From the cell containing the given text, extract its center point as (X, Y) coordinate. 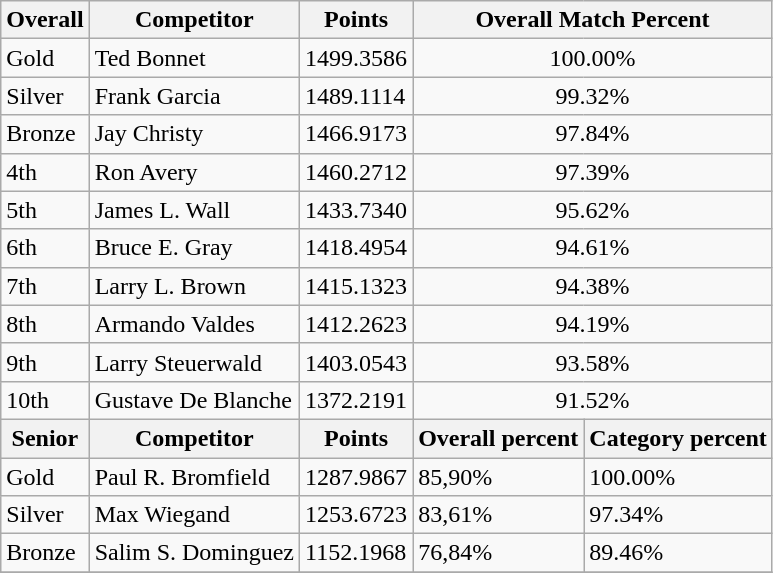
5th (45, 210)
93.58% (593, 362)
1253.6723 (356, 515)
Salim S. Dominguez (194, 553)
1412.2623 (356, 324)
6th (45, 248)
Paul R. Bromfield (194, 477)
94.38% (593, 286)
1403.0543 (356, 362)
97.84% (593, 134)
1433.7340 (356, 210)
94.19% (593, 324)
97.34% (678, 515)
10th (45, 400)
99.32% (593, 96)
Larry Steuerwald (194, 362)
Jay Christy (194, 134)
8th (45, 324)
4th (45, 172)
7th (45, 286)
Category percent (678, 438)
9th (45, 362)
Armando Valdes (194, 324)
1499.3586 (356, 58)
1418.4954 (356, 248)
Overall percent (498, 438)
94.61% (593, 248)
Larry L. Brown (194, 286)
1287.9867 (356, 477)
Overall (45, 20)
Senior (45, 438)
Frank Garcia (194, 96)
1415.1323 (356, 286)
1460.2712 (356, 172)
95.62% (593, 210)
89.46% (678, 553)
Bruce E. Gray (194, 248)
1489.1114 (356, 96)
Max Wiegand (194, 515)
1152.1968 (356, 553)
Overall Match Percent (593, 20)
97.39% (593, 172)
Gustave De Blanche (194, 400)
Ron Avery (194, 172)
85,90% (498, 477)
1466.9173 (356, 134)
1372.2191 (356, 400)
Ted Bonnet (194, 58)
83,61% (498, 515)
James L. Wall (194, 210)
76,84% (498, 553)
91.52% (593, 400)
